Pinpoint the cell where the given text exists, returning its [x, y] midpoint coordinate. 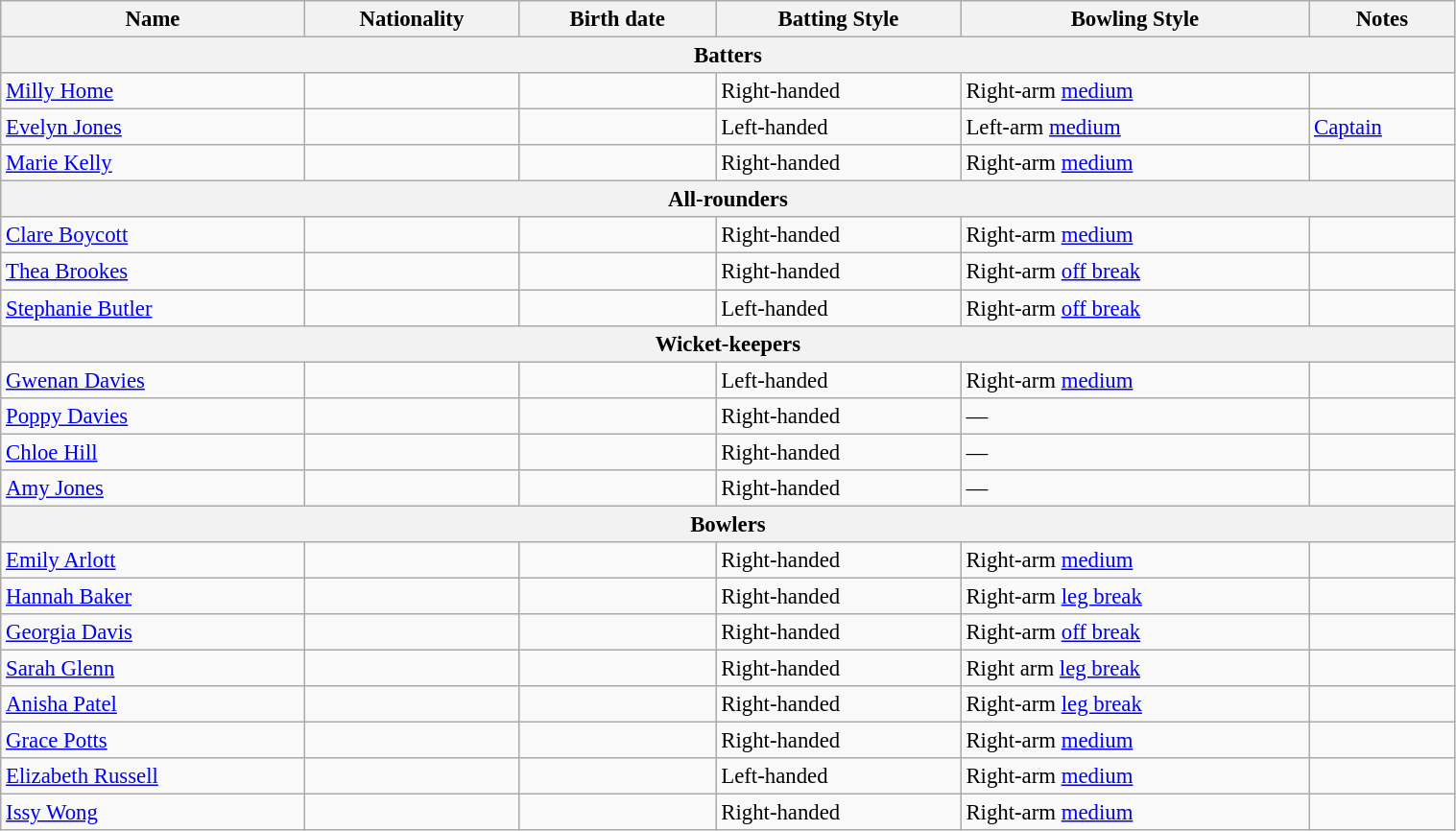
Hannah Baker [154, 596]
Nationality [411, 19]
Batters [728, 56]
Left-arm medium [1134, 128]
Right arm leg break [1134, 669]
Emily Arlott [154, 560]
Notes [1382, 19]
Captain [1382, 128]
Birth date [618, 19]
Anisha Patel [154, 704]
Georgia Davis [154, 632]
Elizabeth Russell [154, 776]
Batting Style [839, 19]
Issy Wong [154, 813]
Thea Brookes [154, 272]
Wicket-keepers [728, 344]
Evelyn Jones [154, 128]
Gwenan Davies [154, 380]
Sarah Glenn [154, 669]
Stephanie Butler [154, 308]
Marie Kelly [154, 163]
Milly Home [154, 91]
Chloe Hill [154, 452]
Poppy Davies [154, 415]
Grace Potts [154, 741]
Amy Jones [154, 488]
Clare Boycott [154, 235]
All-rounders [728, 200]
Bowling Style [1134, 19]
Bowlers [728, 524]
Name [154, 19]
